Return the [X, Y] coordinate for the center point of the cell that contains the specified text.  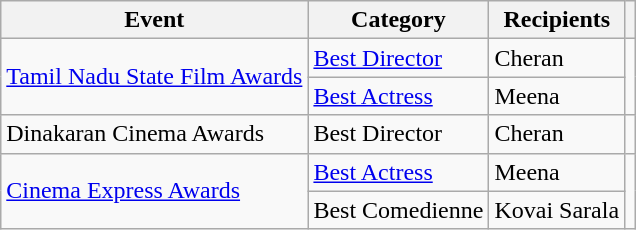
Event [154, 20]
Recipients [557, 20]
Best Comedienne [398, 210]
Kovai Sarala [557, 210]
Tamil Nadu State Film Awards [154, 77]
Dinakaran Cinema Awards [154, 134]
Cinema Express Awards [154, 191]
Category [398, 20]
